Extract the [x, y] coordinate from the center of the cell holding the provided text.  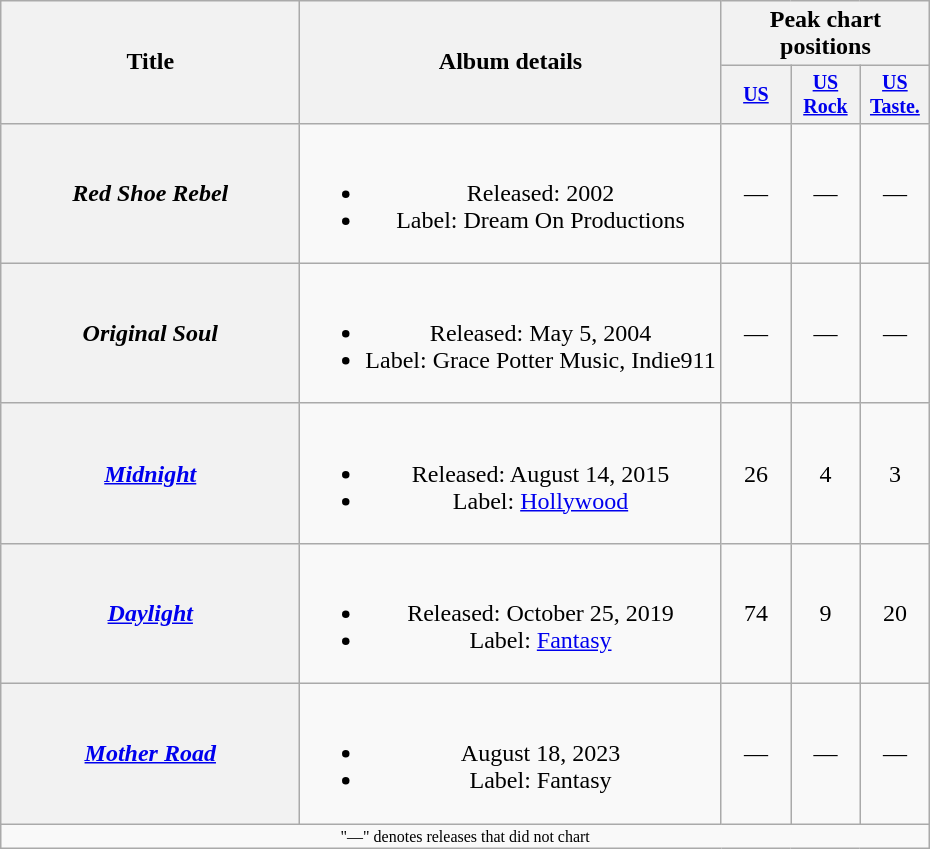
Daylight [150, 613]
Released: October 25, 2019Label: Fantasy [510, 613]
74 [756, 613]
3 [894, 473]
USRock [826, 94]
Title [150, 62]
Released: May 5, 2004Label: Grace Potter Music, Indie911 [510, 333]
US [756, 94]
Midnight [150, 473]
Released: August 14, 2015Label: Hollywood [510, 473]
Album details [510, 62]
9 [826, 613]
USTaste. [894, 94]
Peak chart positions [825, 34]
4 [826, 473]
Red Shoe Rebel [150, 193]
August 18, 2023Label: Fantasy [510, 754]
Released: 2002Label: Dream On Productions [510, 193]
26 [756, 473]
20 [894, 613]
"—" denotes releases that did not chart [466, 836]
Mother Road [150, 754]
Original Soul [150, 333]
